Locate the cell with the specified text and output its [x, y] center coordinate. 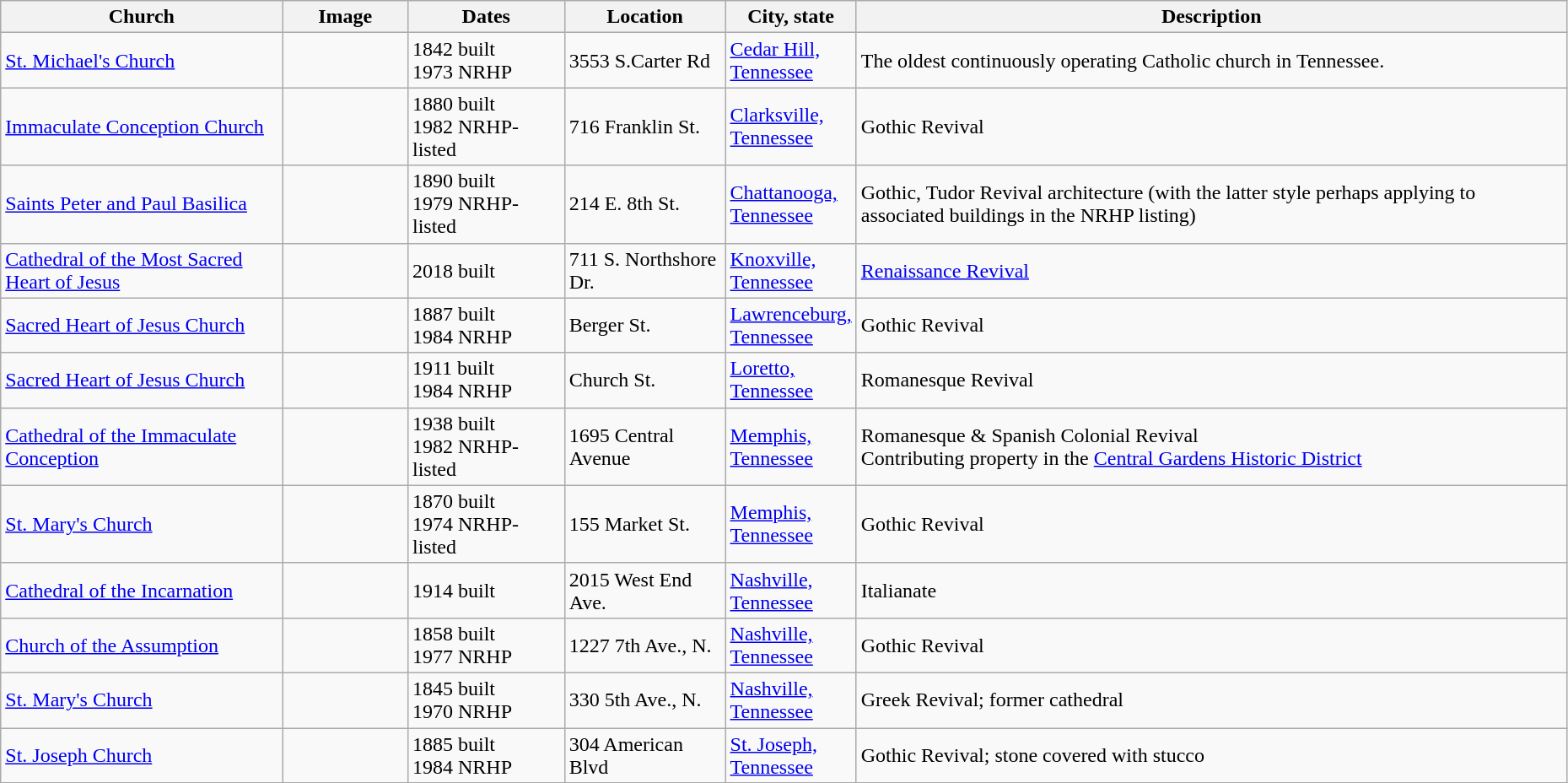
1870 built1974 NRHP-listed [486, 524]
Gothic Revival; stone covered with stucco [1211, 754]
1885 built1984 NRHP [486, 754]
Lawrenceburg, Tennessee [791, 326]
1887 built1984 NRHP [486, 326]
1858 built1977 NRHP [486, 645]
Cathedral of the Most Sacred Heart of Jesus [142, 270]
Immaculate Conception Church [142, 127]
214 E. 8th St. [644, 204]
Loretto, Tennessee [791, 380]
1227 7th Ave., N. [644, 645]
Italianate [1211, 591]
711 S. Northshore Dr. [644, 270]
Berger St. [644, 326]
The oldest continuously operating Catholic church in Tennessee. [1211, 61]
Dates [486, 17]
Saints Peter and Paul Basilica [142, 204]
Romanesque Revival [1211, 380]
Cedar Hill, Tennessee [791, 61]
Renaissance Revival [1211, 270]
1842 built1973 NRHP [486, 61]
Location [644, 17]
2015 West End Ave. [644, 591]
Church St. [644, 380]
St. Joseph, Tennessee [791, 754]
2018 built [486, 270]
St. Joseph Church [142, 754]
Cathedral of the Immaculate Conception [142, 446]
Romanesque & Spanish Colonial RevivalContributing property in the Central Gardens Historic District [1211, 446]
St. Michael's Church [142, 61]
1695 Central Avenue [644, 446]
1890 built1979 NRHP-listed [486, 204]
330 5th Ave., N. [644, 700]
Knoxville, Tennessee [791, 270]
155 Market St. [644, 524]
1938 built1982 NRHP-listed [486, 446]
Church of the Assumption [142, 645]
Church [142, 17]
Greek Revival; former cathedral [1211, 700]
716 Franklin St. [644, 127]
1911 built1984 NRHP [486, 380]
Gothic, Tudor Revival architecture (with the latter style perhaps applying to associated buildings in the NRHP listing) [1211, 204]
1914 built [486, 591]
Cathedral of the Incarnation [142, 591]
1880 built1982 NRHP-listed [486, 127]
Chattanooga, Tennessee [791, 204]
Clarksville, Tennessee [791, 127]
City, state [791, 17]
Description [1211, 17]
Image [346, 17]
1845 built1970 NRHP [486, 700]
3553 S.Carter Rd [644, 61]
304 American Blvd [644, 754]
